Pinpoint the cell where the given text exists, returning its [x, y] midpoint coordinate. 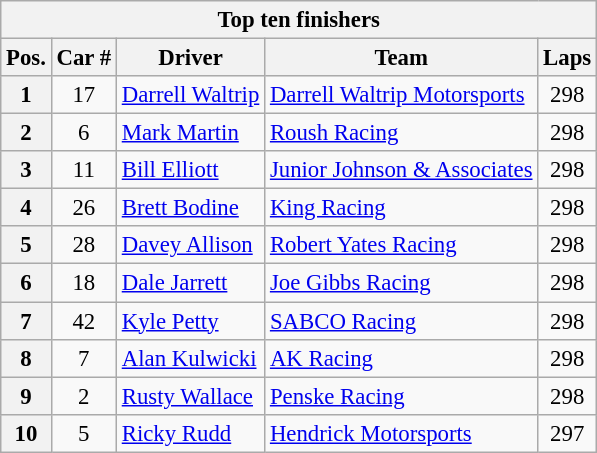
Car # [84, 58]
Hendrick Motorsports [402, 433]
Top ten finishers [299, 20]
Alan Kulwicki [190, 358]
Ricky Rudd [190, 433]
Rusty Wallace [190, 396]
18 [84, 283]
SABCO Racing [402, 321]
Pos. [26, 58]
Davey Allison [190, 245]
King Racing [402, 208]
17 [84, 95]
42 [84, 321]
Bill Elliott [190, 170]
26 [84, 208]
Mark Martin [190, 133]
11 [84, 170]
Darrell Waltrip Motorsports [402, 95]
Brett Bodine [190, 208]
1 [26, 95]
Darrell Waltrip [190, 95]
Robert Yates Racing [402, 245]
Team [402, 58]
Laps [568, 58]
28 [84, 245]
8 [26, 358]
9 [26, 396]
AK Racing [402, 358]
Junior Johnson & Associates [402, 170]
Kyle Petty [190, 321]
Dale Jarrett [190, 283]
3 [26, 170]
Roush Racing [402, 133]
Penske Racing [402, 396]
10 [26, 433]
4 [26, 208]
Driver [190, 58]
297 [568, 433]
Joe Gibbs Racing [402, 283]
